For the text-containing cell, return its midpoint in [X, Y] coordinate format. 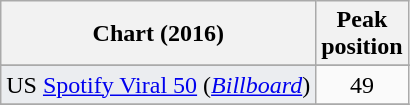
Chart (2016) [158, 34]
US Spotify Viral 50 (Billboard) [158, 85]
49 [362, 85]
Peak position [362, 34]
